Provide the (x, y) coordinate of the cell's center where the given text is located.  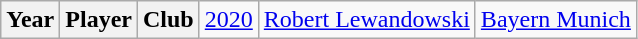
2020 (228, 20)
Year (30, 20)
Club (168, 20)
Player (99, 20)
Bayern Munich (556, 20)
Robert Lewandowski (366, 20)
